Provide the [X, Y] coordinate of the cell's center where the given text is located.  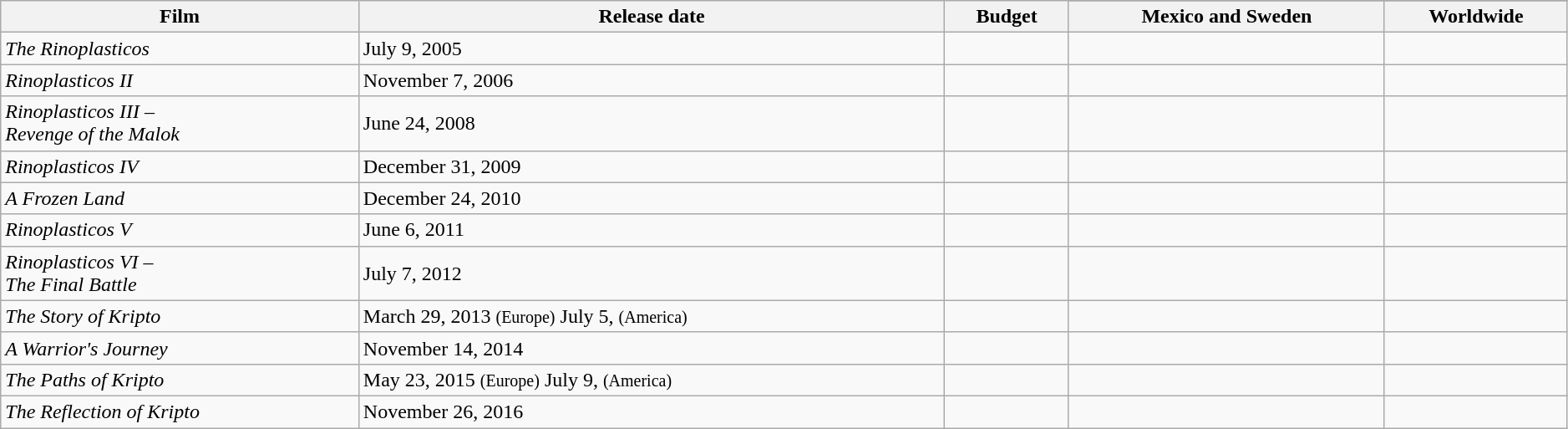
Rinoplasticos IV [180, 166]
Budget [1007, 17]
Film [180, 17]
Rinoplasticos III – Revenge of the Malok [180, 124]
The Story of Kripto [180, 316]
The Rinoplasticos [180, 49]
March 29, 2013 (Europe) July 5, (America) [652, 316]
The Reflection of Kripto [180, 411]
Worldwide [1475, 17]
Rinoplasticos V [180, 230]
June 24, 2008 [652, 124]
May 23, 2015 (Europe) July 9, (America) [652, 380]
December 31, 2009 [652, 166]
November 26, 2016 [652, 411]
July 9, 2005 [652, 49]
A Frozen Land [180, 198]
November 7, 2006 [652, 80]
Rinoplasticos VI – The Final Battle [180, 273]
Release date [652, 17]
The Paths of Kripto [180, 380]
July 7, 2012 [652, 273]
June 6, 2011 [652, 230]
November 14, 2014 [652, 348]
Mexico and Sweden [1226, 17]
A Warrior's Journey [180, 348]
December 24, 2010 [652, 198]
Rinoplasticos II [180, 80]
